From the cell containing the given text, extract its center point as (x, y) coordinate. 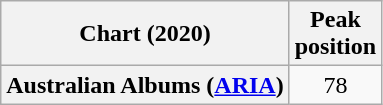
Australian Albums (ARIA) (145, 85)
78 (335, 85)
Chart (2020) (145, 34)
Peakposition (335, 34)
